Provide the [x, y] coordinate of the cell's center where the given text is located.  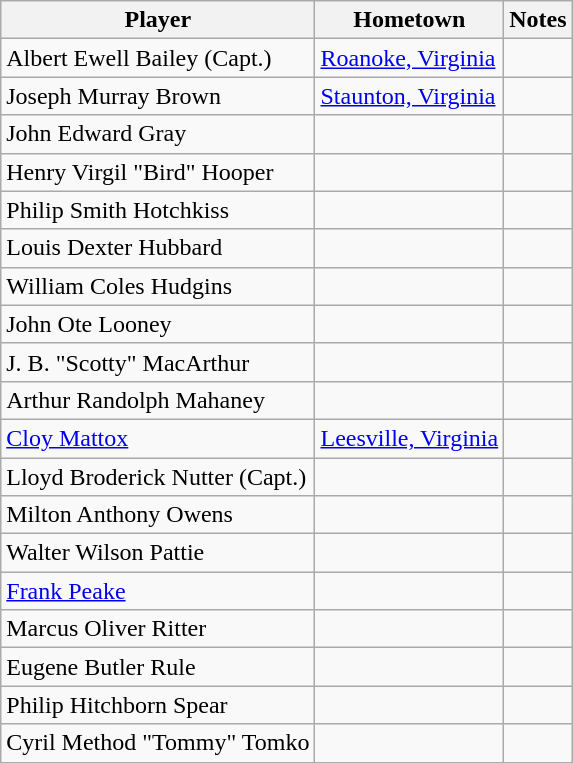
Louis Dexter Hubbard [158, 248]
John Ote Looney [158, 324]
Player [158, 20]
Roanoke, Virginia [410, 58]
Milton Anthony Owens [158, 515]
Lloyd Broderick Nutter (Capt.) [158, 477]
Frank Peake [158, 591]
John Edward Gray [158, 134]
Philip Smith Hotchkiss [158, 210]
Henry Virgil "Bird" Hooper [158, 172]
Joseph Murray Brown [158, 96]
Albert Ewell Bailey (Capt.) [158, 58]
Leesville, Virginia [410, 438]
Cyril Method "Tommy" Tomko [158, 743]
J. B. "Scotty" MacArthur [158, 362]
William Coles Hudgins [158, 286]
Eugene Butler Rule [158, 667]
Marcus Oliver Ritter [158, 629]
Walter Wilson Pattie [158, 553]
Notes [538, 20]
Hometown [410, 20]
Philip Hitchborn Spear [158, 705]
Cloy Mattox [158, 438]
Staunton, Virginia [410, 96]
Arthur Randolph Mahaney [158, 400]
